Locate the cell with the specified text and output its [x, y] center coordinate. 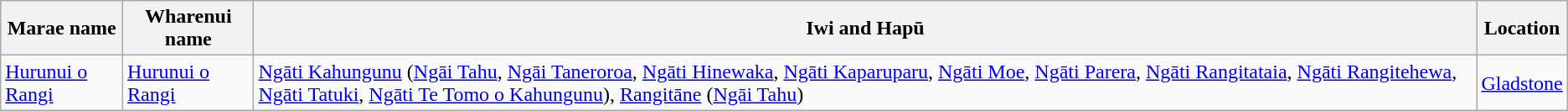
Marae name [62, 29]
Gladstone [1522, 82]
Location [1522, 29]
Wharenui name [188, 29]
Iwi and Hapū [865, 29]
